For the text-containing cell, return its midpoint in [x, y] coordinate format. 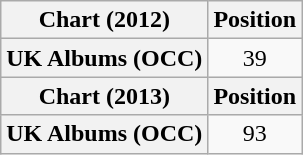
Chart (2012) [104, 20]
93 [255, 134]
Chart (2013) [104, 96]
39 [255, 58]
